From the cell containing the given text, extract its center point as [x, y] coordinate. 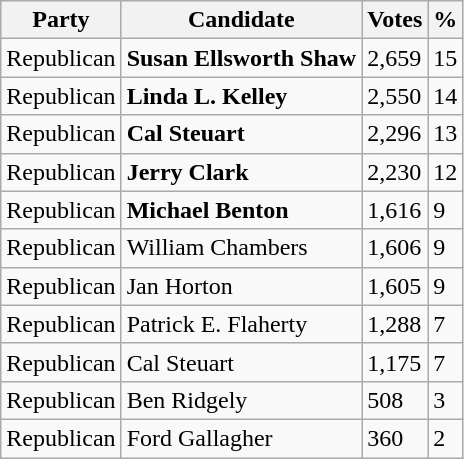
William Chambers [241, 248]
508 [395, 400]
3 [446, 400]
Susan Ellsworth Shaw [241, 58]
2,230 [395, 172]
1,288 [395, 324]
1,616 [395, 210]
Ben Ridgely [241, 400]
1,606 [395, 248]
1,605 [395, 286]
Ford Gallagher [241, 438]
12 [446, 172]
Candidate [241, 20]
2,296 [395, 134]
Michael Benton [241, 210]
Linda L. Kelley [241, 96]
% [446, 20]
1,175 [395, 362]
2,550 [395, 96]
Votes [395, 20]
14 [446, 96]
15 [446, 58]
13 [446, 134]
Patrick E. Flaherty [241, 324]
360 [395, 438]
Party [61, 20]
2,659 [395, 58]
2 [446, 438]
Jan Horton [241, 286]
Jerry Clark [241, 172]
